Locate the cell with the specified text and output its [x, y] center coordinate. 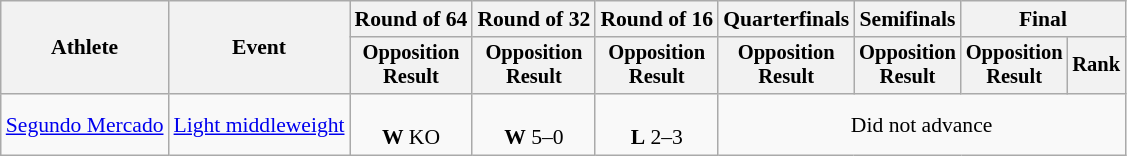
Semifinals [908, 19]
W 5–0 [534, 124]
L 2–3 [656, 124]
Round of 32 [534, 19]
Round of 64 [412, 19]
Segundo Mercado [85, 124]
Rank [1096, 66]
Final [1043, 19]
W KO [412, 124]
Event [260, 48]
Did not advance [922, 124]
Athlete [85, 48]
Round of 16 [656, 19]
Quarterfinals [786, 19]
Light middleweight [260, 124]
